Return the (X, Y) coordinate for the center point of the cell that contains the specified text.  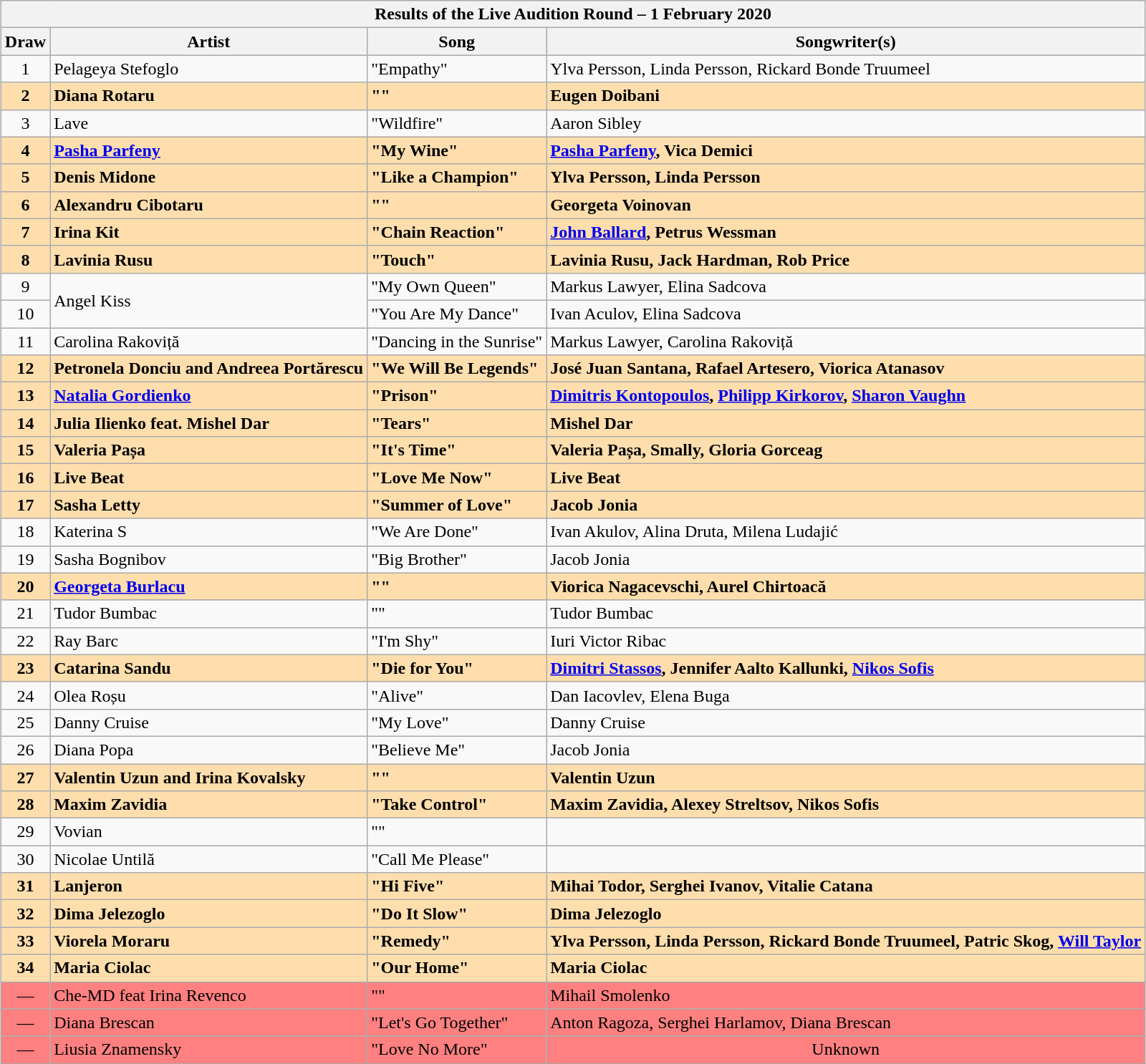
Katerina S (209, 532)
Diana Brescan (209, 1022)
Mihail Smolenko (846, 995)
Pasha Parfeny (209, 150)
23 (25, 668)
"Take Control" (457, 805)
Eugen Doibani (846, 96)
"Let's Go Together" (457, 1022)
Viorica Nagacevschi, Aurel Chirtoacă (846, 586)
"Dancing in the Sunrise" (457, 342)
Che-MD feat Irina Revenco (209, 995)
11 (25, 342)
"Tears" (457, 423)
16 (25, 478)
"Hi Five" (457, 886)
"Like a Champion" (457, 178)
Vovian (209, 832)
Julia Ilienko feat. Mishel Dar (209, 423)
Results of the Live Audition Round – 1 February 2020 (573, 14)
5 (25, 178)
Pasha Parfeny, Vica Demici (846, 150)
30 (25, 859)
27 (25, 777)
7 (25, 232)
24 (25, 695)
"Empathy" (457, 69)
Ylva Persson, Linda Persson, Rickard Bonde Truumeel (846, 69)
"Remedy" (457, 941)
31 (25, 886)
Markus Lawyer, Carolina Rakoviță (846, 342)
34 (25, 968)
Valeria Pașa (209, 450)
20 (25, 586)
Liusia Znamensky (209, 1050)
14 (25, 423)
8 (25, 259)
José Juan Santana, Rafael Artesero, Viorica Atanasov (846, 369)
Unknown (846, 1050)
Denis Midone (209, 178)
Nicolae Untilă (209, 859)
"Prison" (457, 396)
Viorela Moraru (209, 941)
"Our Home" (457, 968)
Sasha Bognibov (209, 559)
John Ballard, Petrus Wessman (846, 232)
"Call Me Please" (457, 859)
Lavinia Rusu, Jack Hardman, Rob Price (846, 259)
Ivan Aculov, Elina Sadcova (846, 314)
Catarina Sandu (209, 668)
28 (25, 805)
12 (25, 369)
Irina Kit (209, 232)
Valentin Uzun and Irina Kovalsky (209, 777)
"Do It Slow" (457, 914)
Diana Rotaru (209, 96)
Sasha Letty (209, 505)
Lanjeron (209, 886)
Ivan Akulov, Alina Druta, Milena Ludajić (846, 532)
Dan Iacovlev, Elena Buga (846, 695)
Georgeta Burlacu (209, 586)
Artist (209, 42)
25 (25, 722)
Olea Roșu (209, 695)
"Chain Reaction" (457, 232)
"We Are Done" (457, 532)
Draw (25, 42)
"My Wine" (457, 150)
4 (25, 150)
3 (25, 123)
Natalia Gordienko (209, 396)
26 (25, 750)
"Summer of Love" (457, 505)
2 (25, 96)
Markus Lawyer, Elina Sadcova (846, 286)
Maxim Zavidia, Alexey Streltsov, Nikos Sofis (846, 805)
10 (25, 314)
Songwriter(s) (846, 42)
Lave (209, 123)
Ylva Persson, Linda Persson, Rickard Bonde Truumeel, Patric Skog, Will Taylor (846, 941)
"It's Time" (457, 450)
15 (25, 450)
Lavinia Rusu (209, 259)
Valentin Uzun (846, 777)
Mihai Todor, Serghei Ivanov, Vitalie Catana (846, 886)
"Alive" (457, 695)
Petronela Donciu and Andreea Portărescu (209, 369)
19 (25, 559)
"I'm Shy" (457, 641)
"My Love" (457, 722)
"Wildfire" (457, 123)
Carolina Rakoviță (209, 342)
Alexandru Cibotaru (209, 205)
22 (25, 641)
Aaron Sibley (846, 123)
"Touch" (457, 259)
Song (457, 42)
Valeria Pașa, Smally, Gloria Gorceag (846, 450)
"Love Me Now" (457, 478)
Pelageya Stefoglo (209, 69)
Anton Ragoza, Serghei Harlamov, Diana Brescan (846, 1022)
21 (25, 614)
32 (25, 914)
"You Are My Dance" (457, 314)
6 (25, 205)
17 (25, 505)
Iuri Victor Ribac (846, 641)
"My Own Queen" (457, 286)
Angel Kiss (209, 300)
"Love No More" (457, 1050)
Ylva Persson, Linda Persson (846, 178)
"Big Brother" (457, 559)
"Die for You" (457, 668)
Mishel Dar (846, 423)
Dimitris Kontopoulos, Philipp Kirkorov, Sharon Vaughn (846, 396)
"We Will Be Legends" (457, 369)
18 (25, 532)
33 (25, 941)
Diana Popa (209, 750)
Maxim Zavidia (209, 805)
Ray Barc (209, 641)
13 (25, 396)
Georgeta Voinovan (846, 205)
29 (25, 832)
9 (25, 286)
Dimitri Stassos, Jennifer Aalto Kallunki, Nikos Sofis (846, 668)
"Believe Me" (457, 750)
1 (25, 69)
